Capture the cell that displays the provided text and extract its [X, Y] central coordinate. 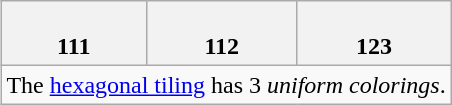
111 [74, 34]
123 [374, 34]
112 [222, 34]
The hexagonal tiling has 3 uniform colorings. [226, 85]
